For the text-containing cell, return its midpoint in (X, Y) coordinate format. 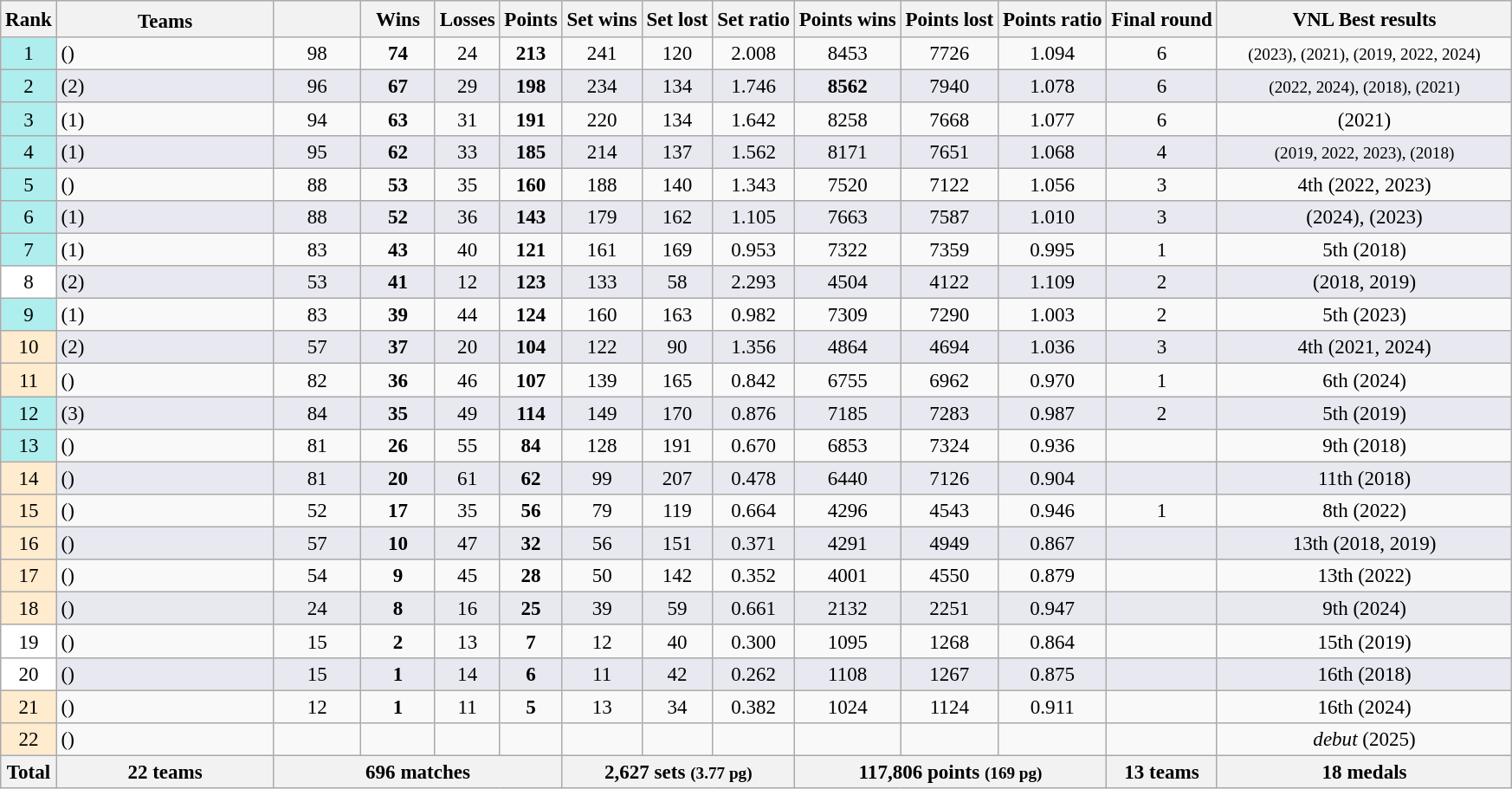
0.879 (1053, 576)
Set wins (602, 19)
4291 (847, 544)
1095 (847, 642)
161 (602, 250)
1268 (949, 642)
1.010 (1053, 217)
163 (677, 315)
0.670 (753, 446)
124 (531, 315)
114 (531, 413)
6853 (847, 446)
43 (398, 250)
4864 (847, 348)
5th (2019) (1365, 413)
7663 (847, 217)
49 (468, 413)
28 (531, 576)
0.864 (1053, 642)
170 (677, 413)
696 matches (417, 773)
Points ratio (1053, 19)
188 (602, 184)
104 (531, 348)
121 (531, 250)
16th (2018) (1365, 675)
(2024), (2023) (1365, 217)
120 (677, 54)
0.867 (1053, 544)
58 (677, 282)
(2021) (1365, 120)
(2019, 2022, 2023), (2018) (1365, 152)
7324 (949, 446)
119 (677, 511)
4001 (847, 576)
Wins (398, 19)
1024 (847, 707)
0.262 (753, 675)
(2023), (2021), (2019, 2022, 2024) (1365, 54)
198 (531, 87)
7940 (949, 87)
11th (2018) (1365, 478)
2,627 sets (3.77 pg) (678, 773)
7587 (949, 217)
213 (531, 54)
7726 (949, 54)
Set lost (677, 19)
6440 (847, 478)
41 (398, 282)
6th (2024) (1365, 380)
32 (531, 544)
46 (468, 380)
241 (602, 54)
0.842 (753, 380)
13 teams (1162, 773)
99 (602, 478)
0.664 (753, 511)
2132 (847, 609)
7122 (949, 184)
44 (468, 315)
234 (602, 87)
Rank (29, 19)
1.562 (753, 152)
95 (317, 152)
42 (677, 675)
7668 (949, 120)
1.356 (753, 348)
8171 (847, 152)
220 (602, 120)
0.953 (753, 250)
7185 (847, 413)
0.946 (1053, 511)
0.352 (753, 576)
0.382 (753, 707)
33 (468, 152)
6755 (847, 380)
1.003 (1053, 315)
(2022, 2024), (2018), (2021) (1365, 87)
1.343 (753, 184)
63 (398, 120)
4296 (847, 511)
0.995 (1053, 250)
0.987 (1053, 413)
185 (531, 152)
98 (317, 54)
7283 (949, 413)
0.911 (1053, 707)
Set ratio (753, 19)
142 (677, 576)
0.936 (1053, 446)
207 (677, 478)
149 (602, 413)
2.293 (753, 282)
13th (2022) (1365, 576)
179 (602, 217)
7520 (847, 184)
5th (2018) (1365, 250)
15th (2019) (1365, 642)
1.077 (1053, 120)
13th (2018, 2019) (1365, 544)
1108 (847, 675)
8th (2022) (1365, 511)
26 (398, 446)
133 (602, 282)
4th (2022, 2023) (1365, 184)
82 (317, 380)
96 (317, 87)
7359 (949, 250)
1.056 (1053, 184)
0.478 (753, 478)
94 (317, 120)
Final round (1162, 19)
79 (602, 511)
(3) (165, 413)
22 teams (165, 773)
7290 (949, 315)
0.876 (753, 413)
1.078 (1053, 87)
8562 (847, 87)
1.068 (1053, 152)
1.109 (1053, 282)
8453 (847, 54)
7126 (949, 478)
19 (29, 642)
Losses (468, 19)
(2018, 2019) (1365, 282)
Points wins (847, 19)
Total (29, 773)
128 (602, 446)
107 (531, 380)
debut (2025) (1365, 740)
61 (468, 478)
0.875 (1053, 675)
54 (317, 576)
6962 (949, 380)
55 (468, 446)
67 (398, 87)
31 (468, 120)
8258 (847, 120)
140 (677, 184)
165 (677, 380)
4543 (949, 511)
47 (468, 544)
4122 (949, 282)
18 medals (1365, 773)
0.947 (1053, 609)
90 (677, 348)
117,806 points (169 pg) (950, 773)
151 (677, 544)
5th (2023) (1365, 315)
1.105 (753, 217)
137 (677, 152)
34 (677, 707)
0.982 (753, 315)
1.642 (753, 120)
214 (602, 152)
29 (468, 87)
169 (677, 250)
1267 (949, 675)
4th (2021, 2024) (1365, 348)
9th (2024) (1365, 609)
0.300 (753, 642)
2251 (949, 609)
7309 (847, 315)
VNL Best results (1365, 19)
123 (531, 282)
50 (602, 576)
1.036 (1053, 348)
4504 (847, 282)
122 (602, 348)
74 (398, 54)
143 (531, 217)
0.661 (753, 609)
139 (602, 380)
0.970 (1053, 380)
21 (29, 707)
18 (29, 609)
1124 (949, 707)
Points lost (949, 19)
22 (29, 740)
45 (468, 576)
4550 (949, 576)
2.008 (753, 54)
1.746 (753, 87)
Points (531, 19)
4949 (949, 544)
9th (2018) (1365, 446)
16th (2024) (1365, 707)
0.904 (1053, 478)
4694 (949, 348)
37 (398, 348)
162 (677, 217)
Teams (165, 19)
7651 (949, 152)
1.094 (1053, 54)
25 (531, 609)
7322 (847, 250)
59 (677, 609)
0.371 (753, 544)
